Capture the cell that displays the provided text and extract its (X, Y) central coordinate. 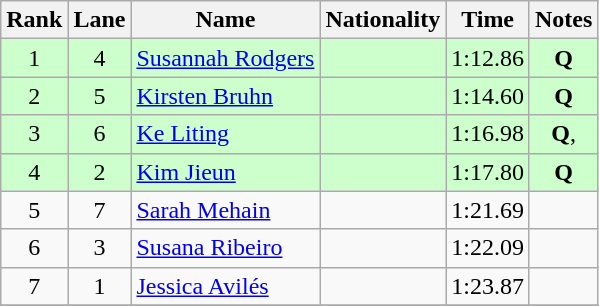
Notes (563, 20)
1:14.60 (488, 96)
Susannah Rodgers (226, 58)
1:21.69 (488, 210)
1:16.98 (488, 134)
Kirsten Bruhn (226, 96)
Ke Liting (226, 134)
Jessica Avilés (226, 286)
Susana Ribeiro (226, 248)
Nationality (383, 20)
Kim Jieun (226, 172)
1:12.86 (488, 58)
1:23.87 (488, 286)
1:17.80 (488, 172)
Sarah Mehain (226, 210)
Time (488, 20)
1:22.09 (488, 248)
Lane (100, 20)
Q, (563, 134)
Rank (34, 20)
Name (226, 20)
